Locate the cell with the specified text and output its (X, Y) center coordinate. 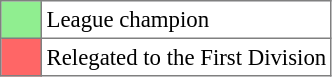
League champion (186, 20)
Relegated to the First Division (186, 57)
